Return the (X, Y) coordinate for the center point of the cell that contains the specified text.  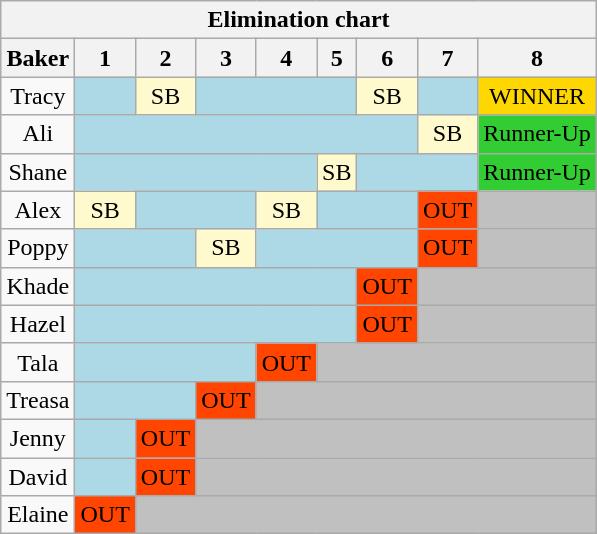
Khade (38, 286)
8 (538, 58)
Treasa (38, 400)
Poppy (38, 248)
2 (165, 58)
Hazel (38, 324)
6 (387, 58)
3 (226, 58)
1 (105, 58)
5 (337, 58)
4 (286, 58)
Ali (38, 134)
Tala (38, 362)
7 (447, 58)
Shane (38, 172)
Baker (38, 58)
Jenny (38, 438)
Elimination chart (299, 20)
Elaine (38, 515)
David (38, 477)
WINNER (538, 96)
Tracy (38, 96)
Alex (38, 210)
